Extract the [X, Y] coordinate from the center of the cell holding the provided text.  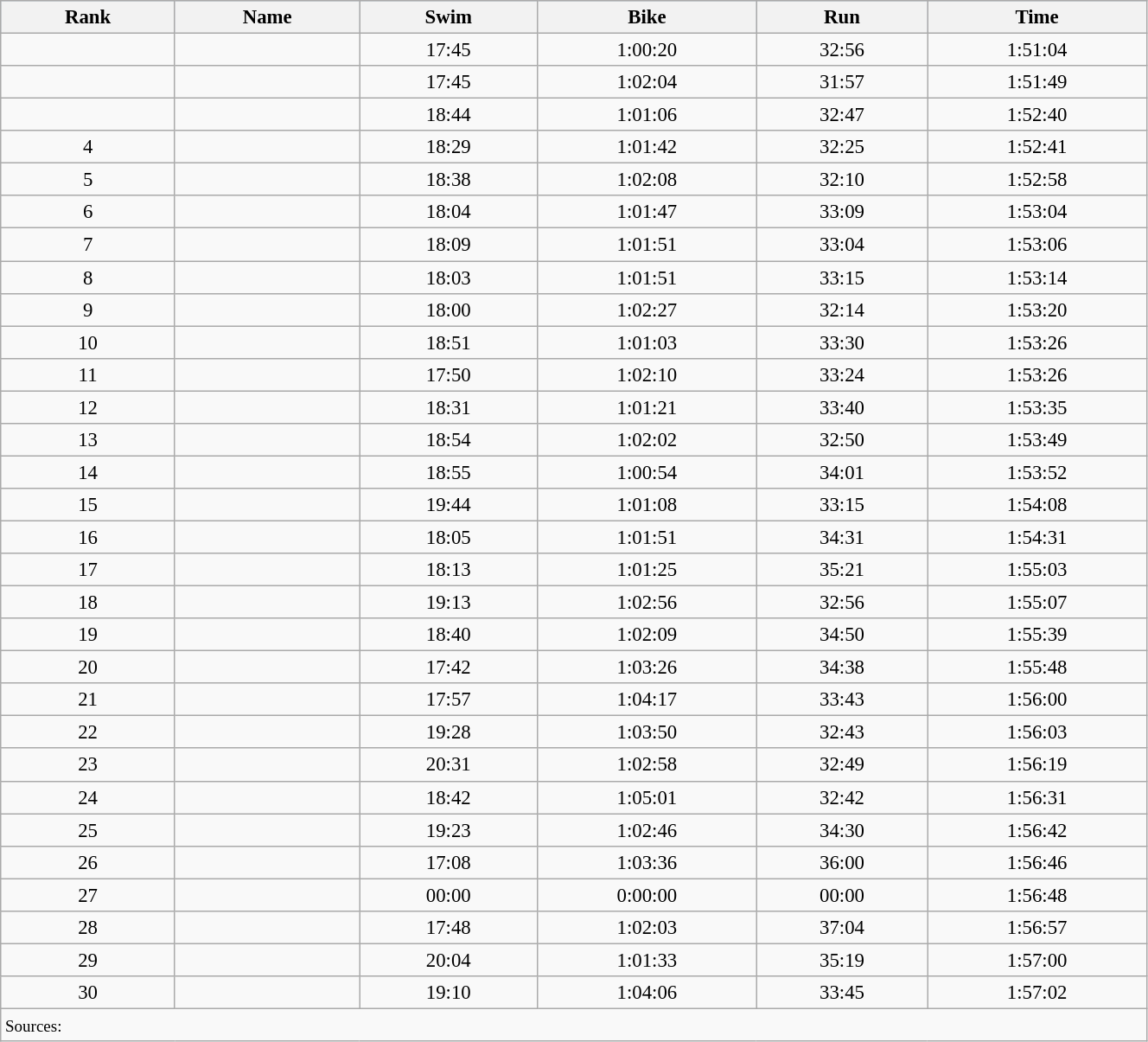
34:38 [842, 668]
1:55:03 [1037, 570]
1:55:39 [1037, 635]
1:04:17 [647, 700]
20 [88, 668]
1:02:10 [647, 374]
32:47 [842, 115]
1:56:42 [1037, 830]
1:01:25 [647, 570]
6 [88, 212]
1:52:40 [1037, 115]
18:03 [449, 278]
1:51:49 [1037, 82]
18:51 [449, 342]
1:02:46 [647, 830]
19:13 [449, 603]
1:02:08 [647, 180]
18:00 [449, 310]
1:53:20 [1037, 310]
1:01:42 [647, 147]
32:10 [842, 180]
13 [88, 440]
1:56:31 [1037, 797]
1:01:21 [647, 407]
1:53:14 [1037, 278]
18:55 [449, 472]
32:49 [842, 765]
17 [88, 570]
1:51:04 [1037, 50]
1:02:58 [647, 765]
0:00:00 [647, 895]
18:54 [449, 440]
9 [88, 310]
1:55:48 [1037, 668]
17:42 [449, 668]
34:50 [842, 635]
1:03:50 [647, 732]
Swim [449, 17]
1:57:02 [1037, 993]
1:02:09 [647, 635]
32:50 [842, 440]
32:43 [842, 732]
33:04 [842, 245]
22 [88, 732]
18:13 [449, 570]
Time [1037, 17]
1:54:08 [1037, 505]
34:30 [842, 830]
1:56:19 [1037, 765]
21 [88, 700]
1:53:35 [1037, 407]
1:01:33 [647, 960]
Run [842, 17]
32:14 [842, 310]
4 [88, 147]
33:45 [842, 993]
1:03:26 [647, 668]
19:10 [449, 993]
1:02:56 [647, 603]
17:48 [449, 928]
1:04:06 [647, 993]
18:05 [449, 537]
1:57:00 [1037, 960]
1:02:03 [647, 928]
25 [88, 830]
1:03:36 [647, 862]
10 [88, 342]
23 [88, 765]
Sources: [574, 1025]
33:24 [842, 374]
32:42 [842, 797]
17:08 [449, 862]
18:31 [449, 407]
19 [88, 635]
16 [88, 537]
1:01:08 [647, 505]
32:25 [842, 147]
26 [88, 862]
1:56:46 [1037, 862]
1:00:20 [647, 50]
15 [88, 505]
19:44 [449, 505]
33:40 [842, 407]
1:54:31 [1037, 537]
29 [88, 960]
33:30 [842, 342]
36:00 [842, 862]
1:01:47 [647, 212]
12 [88, 407]
19:28 [449, 732]
35:21 [842, 570]
11 [88, 374]
27 [88, 895]
1:53:52 [1037, 472]
18:40 [449, 635]
17:57 [449, 700]
1:01:03 [647, 342]
5 [88, 180]
8 [88, 278]
18:09 [449, 245]
Bike [647, 17]
19:23 [449, 830]
24 [88, 797]
1:55:07 [1037, 603]
1:56:57 [1037, 928]
1:02:02 [647, 440]
20:31 [449, 765]
1:53:04 [1037, 212]
18:44 [449, 115]
33:43 [842, 700]
1:52:58 [1037, 180]
1:56:03 [1037, 732]
37:04 [842, 928]
30 [88, 993]
18:38 [449, 180]
1:56:00 [1037, 700]
1:53:06 [1037, 245]
1:53:49 [1037, 440]
Name [267, 17]
1:01:06 [647, 115]
18:42 [449, 797]
34:01 [842, 472]
7 [88, 245]
31:57 [842, 82]
34:31 [842, 537]
17:50 [449, 374]
1:02:27 [647, 310]
1:52:41 [1037, 147]
18:04 [449, 212]
28 [88, 928]
18:29 [449, 147]
35:19 [842, 960]
33:09 [842, 212]
1:05:01 [647, 797]
14 [88, 472]
1:00:54 [647, 472]
1:56:48 [1037, 895]
Rank [88, 17]
1:02:04 [647, 82]
20:04 [449, 960]
18 [88, 603]
